Pinpoint the cell where the given text exists, returning its (X, Y) midpoint coordinate. 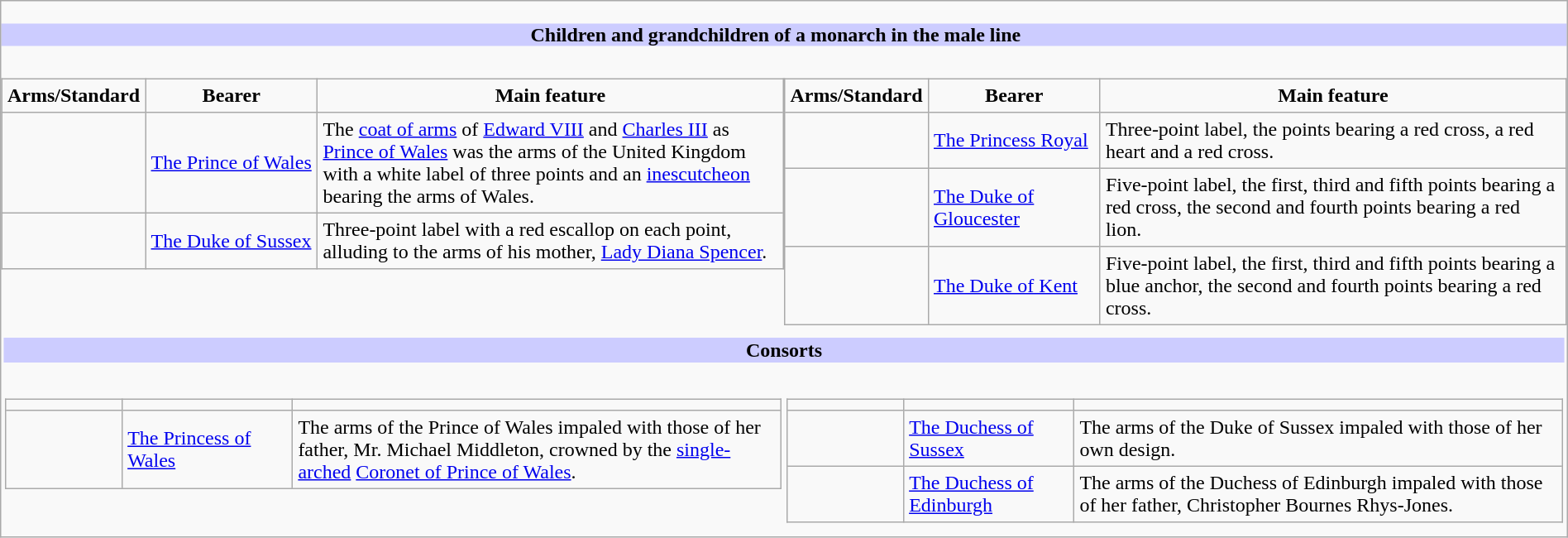
Consorts (784, 350)
The arms of the Duke of Sussex impaled with those of her own design. (1318, 439)
The Duchess of Edinburgh (988, 494)
f a monarch in the male line (1175, 35)
The Duke of Kent (1014, 286)
The Princess of Wales (207, 449)
The arms of the Prince of Wales impaled with those of her father, Mr. Michael Middleton, crowned by the single-arched Coronet of Prince of Wales. (538, 449)
Three-point label with a red escallop on each point, alluding to the arms of his mother, Lady Diana Spencer. (551, 241)
The Duchess of Sussex (988, 439)
The Prince of Wales (232, 163)
Children and grandchildren o (393, 35)
The Duke of Sussex (232, 241)
Five-point label, the first, third and fifth points bearing a blue anchor, the second and fourth points bearing a red cross. (1333, 286)
The Princess Royal (1014, 141)
Five-point label, the first, third and fifth points bearing a red cross, the second and fourth points bearing a red lion. (1333, 207)
The Duke of Gloucester (1014, 207)
Three-point label, the points bearing a red cross, a red heart and a red cross. (1333, 141)
The arms of the Duchess of Edinburgh impaled with those of her father, Christopher Bournes Rhys-Jones. (1318, 494)
